Return the (X, Y) coordinate for the center point of the cell that contains the specified text.  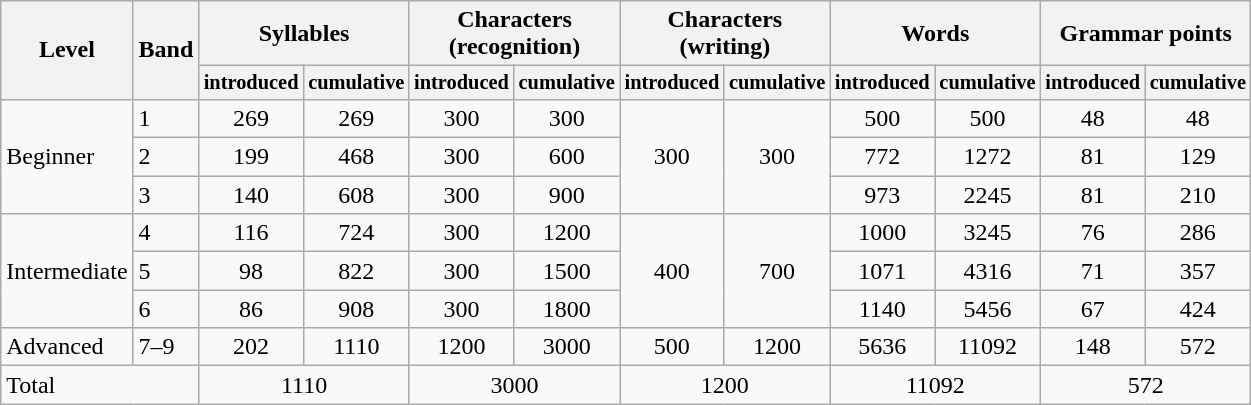
468 (356, 157)
608 (356, 195)
2 (166, 157)
Characters(recognition) (514, 34)
86 (251, 309)
Words (935, 34)
772 (882, 157)
202 (251, 347)
148 (1092, 347)
286 (1198, 233)
1272 (987, 157)
210 (1198, 195)
2245 (987, 195)
1140 (882, 309)
67 (1092, 309)
357 (1198, 271)
424 (1198, 309)
1 (166, 118)
1000 (882, 233)
116 (251, 233)
76 (1092, 233)
1800 (567, 309)
Beginner (67, 156)
129 (1198, 157)
5 (166, 271)
3 (166, 195)
Advanced (67, 347)
Grammar points (1145, 34)
724 (356, 233)
1500 (567, 271)
199 (251, 157)
908 (356, 309)
Total (100, 385)
71 (1092, 271)
6 (166, 309)
973 (882, 195)
1071 (882, 271)
Characters(writing) (725, 34)
Syllables (304, 34)
3245 (987, 233)
Level (67, 50)
822 (356, 271)
4316 (987, 271)
400 (672, 271)
5456 (987, 309)
4 (166, 233)
700 (777, 271)
140 (251, 195)
600 (567, 157)
Intermediate (67, 271)
Band (166, 50)
900 (567, 195)
7–9 (166, 347)
5636 (882, 347)
98 (251, 271)
